For the text-containing cell, return its midpoint in (x, y) coordinate format. 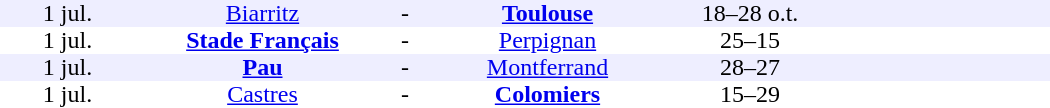
Perpignan (548, 40)
18–28 o.t. (750, 14)
25–15 (750, 40)
Castres (262, 94)
Colomiers (548, 94)
Biarritz (262, 14)
Stade Français (262, 40)
Montferrand (548, 68)
Toulouse (548, 14)
15–29 (750, 94)
28–27 (750, 68)
Pau (262, 68)
